Search for the cell housing the specified text and yield its [x, y] center coordinate. 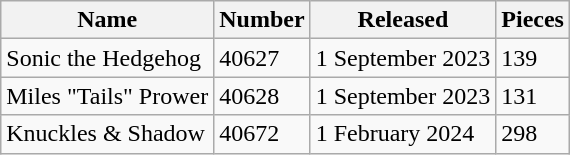
Name [108, 20]
40627 [262, 58]
40628 [262, 96]
Pieces [533, 20]
1 February 2024 [403, 134]
Released [403, 20]
Knuckles & Shadow [108, 134]
Sonic the Hedgehog [108, 58]
298 [533, 134]
139 [533, 58]
Miles "Tails" Prower [108, 96]
40672 [262, 134]
Number [262, 20]
131 [533, 96]
